Provide the [X, Y] coordinate of the cell's center where the given text is located.  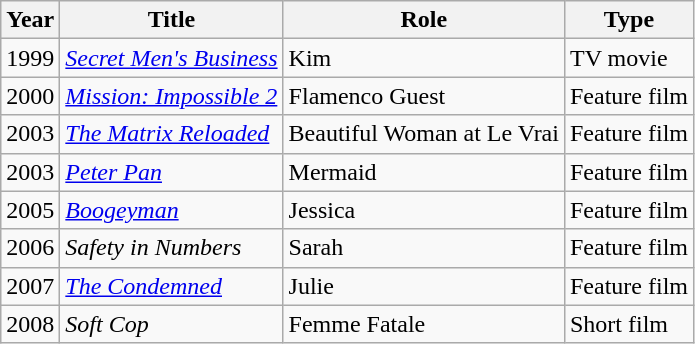
Type [628, 20]
Soft Cop [172, 324]
Peter Pan [172, 172]
TV movie [628, 58]
1999 [30, 58]
Role [424, 20]
Flamenco Guest [424, 96]
Boogeyman [172, 210]
Femme Fatale [424, 324]
Jessica [424, 210]
2000 [30, 96]
2005 [30, 210]
Kim [424, 58]
The Matrix Reloaded [172, 134]
Mission: Impossible 2 [172, 96]
2008 [30, 324]
The Condemned [172, 286]
2007 [30, 286]
Julie [424, 286]
2006 [30, 248]
Mermaid [424, 172]
Beautiful Woman at Le Vrai [424, 134]
Sarah [424, 248]
Safety in Numbers [172, 248]
Secret Men's Business [172, 58]
Short film [628, 324]
Title [172, 20]
Year [30, 20]
